For the text-containing cell, return its midpoint in [x, y] coordinate format. 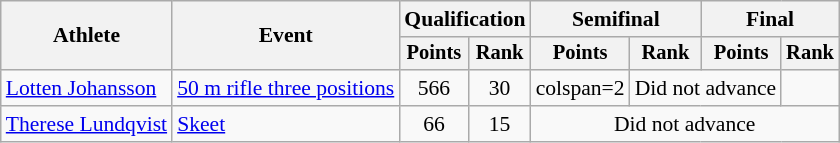
50 m rifle three positions [286, 88]
566 [434, 88]
Qualification [464, 19]
Lotten Johansson [86, 88]
30 [500, 88]
Semifinal [616, 19]
Final [770, 19]
Therese Lundqvist [86, 124]
15 [500, 124]
Athlete [86, 36]
Event [286, 36]
66 [434, 124]
colspan=2 [580, 88]
Skeet [286, 124]
